Return the [X, Y] coordinate for the center point of the cell that contains the specified text.  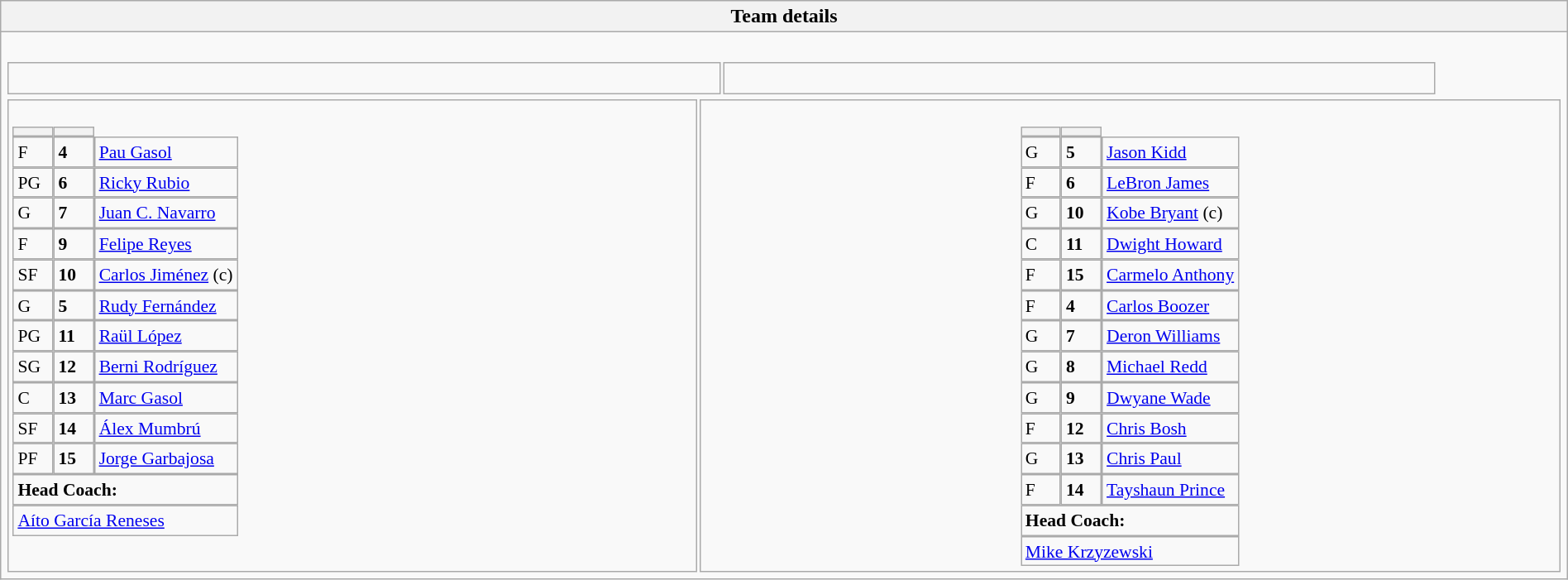
Jorge Garbajosa [165, 458]
Aíto García Reneses [126, 520]
Carmelo Anthony [1170, 275]
Tayshaun Prince [1170, 490]
Deron Williams [1170, 336]
Team details [784, 17]
Carlos Jiménez (c) [165, 275]
Dwyane Wade [1170, 397]
Chris Bosh [1170, 429]
Dwight Howard [1170, 243]
Chris Paul [1170, 458]
Jason Kidd [1170, 152]
Marc Gasol [165, 397]
Felipe Reyes [165, 243]
Pau Gasol [165, 152]
Carlos Boozer [1170, 304]
Álex Mumbrú [165, 429]
Juan C. Navarro [165, 213]
Kobe Bryant (c) [1170, 213]
SG [33, 367]
Michael Redd [1170, 367]
LeBron James [1170, 182]
PF [33, 458]
Mike Krzyzewski [1130, 551]
Ricky Rubio [165, 182]
Rudy Fernández [165, 304]
Berni Rodríguez [165, 367]
8 [1082, 367]
Raül López [165, 336]
